Output the (x, y) coordinate of the center of the cell containing the given text.  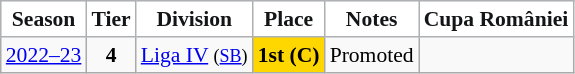
2022–23 (44, 55)
Cupa României (496, 19)
Season (44, 19)
1st (C) (289, 55)
Liga IV (SB) (194, 55)
Place (289, 19)
Promoted (372, 55)
Notes (372, 19)
Tier (110, 19)
Division (194, 19)
4 (110, 55)
